Extract the (x, y) coordinate from the center of the cell holding the provided text.  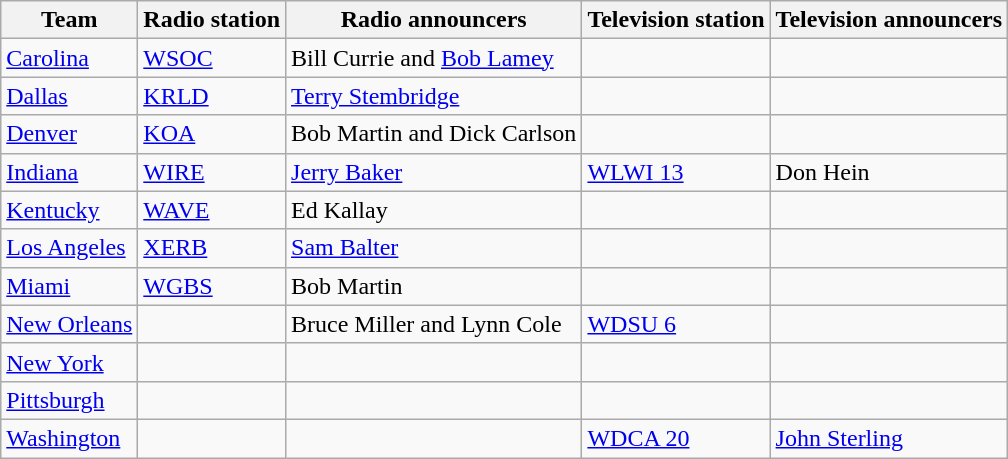
Kentucky (70, 210)
WGBS (212, 286)
KOA (212, 134)
Carolina (70, 58)
XERB (212, 248)
Television station (676, 20)
Sam Balter (434, 248)
Jerry Baker (434, 172)
Miami (70, 286)
Bob Martin (434, 286)
WIRE (212, 172)
Terry Stembridge (434, 96)
Bob Martin and Dick Carlson (434, 134)
John Sterling (889, 438)
Washington (70, 438)
Bruce Miller and Lynn Cole (434, 324)
Los Angeles (70, 248)
Bill Currie and Bob Lamey (434, 58)
Indiana (70, 172)
Team (70, 20)
Denver (70, 134)
Radio announcers (434, 20)
KRLD (212, 96)
New Orleans (70, 324)
Television announcers (889, 20)
Ed Kallay (434, 210)
Pittsburgh (70, 400)
WLWI 13 (676, 172)
Dallas (70, 96)
Don Hein (889, 172)
WAVE (212, 210)
Radio station (212, 20)
WSOC (212, 58)
New York (70, 362)
WDCA 20 (676, 438)
WDSU 6 (676, 324)
